Output the (X, Y) coordinate of the center of the cell containing the given text.  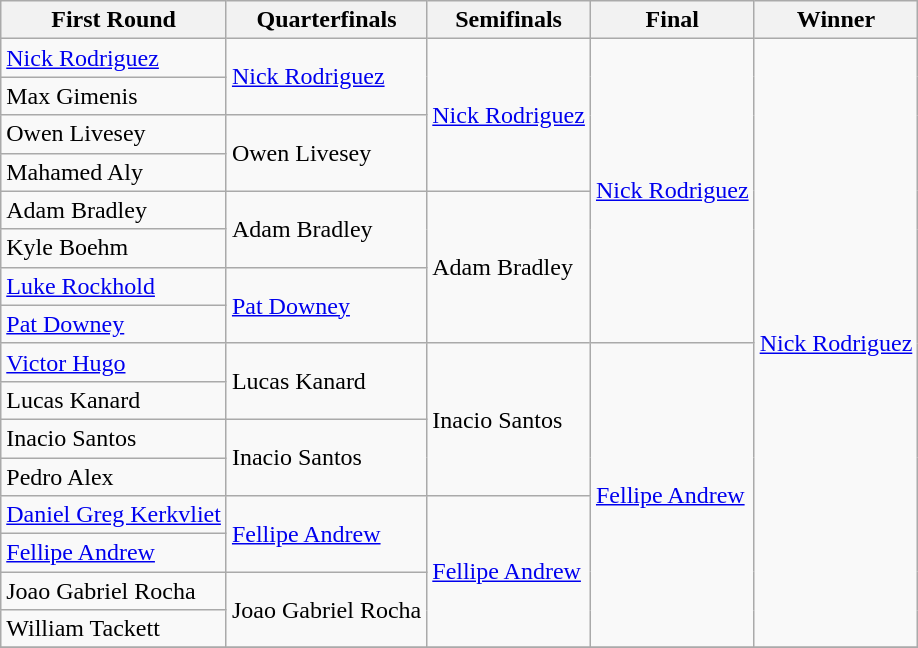
Final (672, 20)
Pedro Alex (114, 477)
Max Gimenis (114, 96)
Mahamed Aly (114, 172)
William Tackett (114, 629)
Semifinals (509, 20)
Quarterfinals (326, 20)
First Round (114, 20)
Luke Rockhold (114, 286)
Kyle Boehm (114, 248)
Daniel Greg Kerkvliet (114, 515)
Winner (836, 20)
Victor Hugo (114, 362)
